Pinpoint the cell where the given text exists, returning its [x, y] midpoint coordinate. 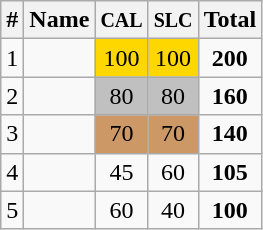
CAL [122, 20]
1 [12, 58]
5 [12, 210]
3 [12, 134]
# [12, 20]
200 [230, 58]
160 [230, 96]
SLC [173, 20]
105 [230, 172]
Total [230, 20]
40 [173, 210]
2 [12, 96]
4 [12, 172]
45 [122, 172]
140 [230, 134]
Name [60, 20]
